Output the (x, y) coordinate of the center of the cell containing the given text.  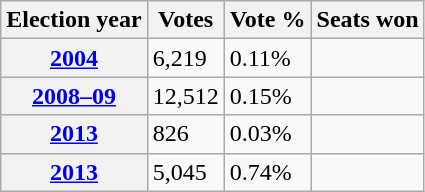
6,219 (186, 58)
2008–09 (74, 96)
0.15% (268, 96)
Seats won (368, 20)
0.11% (268, 58)
0.03% (268, 134)
0.74% (268, 172)
12,512 (186, 96)
2004 (74, 58)
Votes (186, 20)
5,045 (186, 172)
826 (186, 134)
Vote % (268, 20)
Election year (74, 20)
